Pinpoint the cell where the given text exists, returning its (x, y) midpoint coordinate. 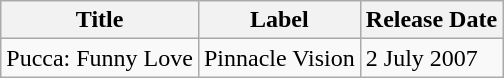
Label (279, 20)
Pinnacle Vision (279, 58)
Release Date (431, 20)
Title (100, 20)
Pucca: Funny Love (100, 58)
2 July 2007 (431, 58)
